Find where the given text appears and provide that cell's center as (x, y) coordinate. 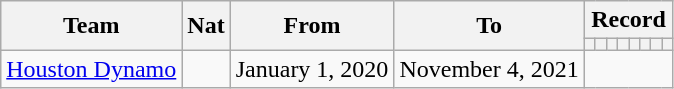
Record (628, 20)
From (312, 26)
Houston Dynamo (92, 69)
Team (92, 26)
November 4, 2021 (489, 69)
To (489, 26)
Nat (206, 26)
January 1, 2020 (312, 69)
